Output the [x, y] coordinate of the center of the cell containing the given text.  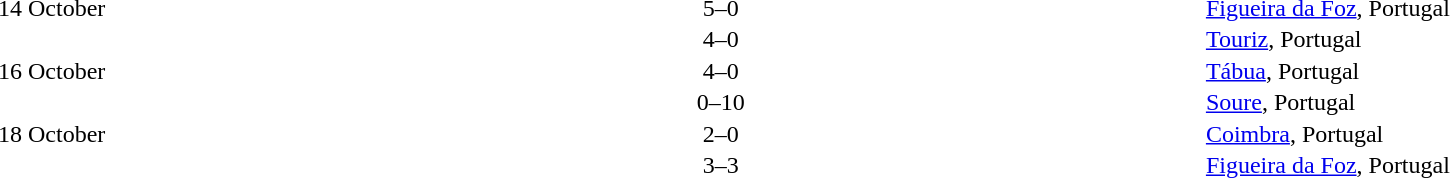
2–0 [721, 134]
0–10 [721, 103]
